Capture the cell that displays the provided text and extract its [x, y] central coordinate. 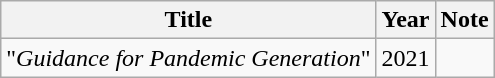
Title [188, 20]
2021 [406, 58]
Year [406, 20]
Note [464, 20]
"Guidance for Pandemic Generation" [188, 58]
